Determine the [x, y] coordinate at the center of the cell enclosing the given text.  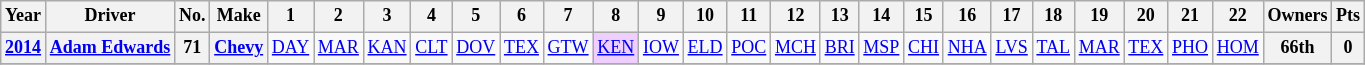
1 [290, 16]
ELD [705, 48]
BRI [840, 48]
Make [239, 16]
9 [662, 16]
MCH [796, 48]
CHI [924, 48]
2014 [24, 48]
7 [568, 16]
HOM [1238, 48]
5 [476, 16]
KEN [616, 48]
Driver [110, 16]
21 [1190, 16]
TAL [1053, 48]
11 [749, 16]
POC [749, 48]
GTW [568, 48]
66th [1298, 48]
No. [192, 16]
3 [387, 16]
Adam Edwards [110, 48]
8 [616, 16]
MSP [882, 48]
Year [24, 16]
PHO [1190, 48]
DAY [290, 48]
Owners [1298, 16]
19 [1099, 16]
2 [339, 16]
IOW [662, 48]
CLT [432, 48]
71 [192, 48]
6 [522, 16]
15 [924, 16]
DOV [476, 48]
Pts [1348, 16]
14 [882, 16]
LVS [1012, 48]
22 [1238, 16]
12 [796, 16]
17 [1012, 16]
KAN [387, 48]
18 [1053, 16]
Chevy [239, 48]
20 [1146, 16]
13 [840, 16]
NHA [967, 48]
10 [705, 16]
0 [1348, 48]
4 [432, 16]
16 [967, 16]
